For the text-containing cell, return its midpoint in [X, Y] coordinate format. 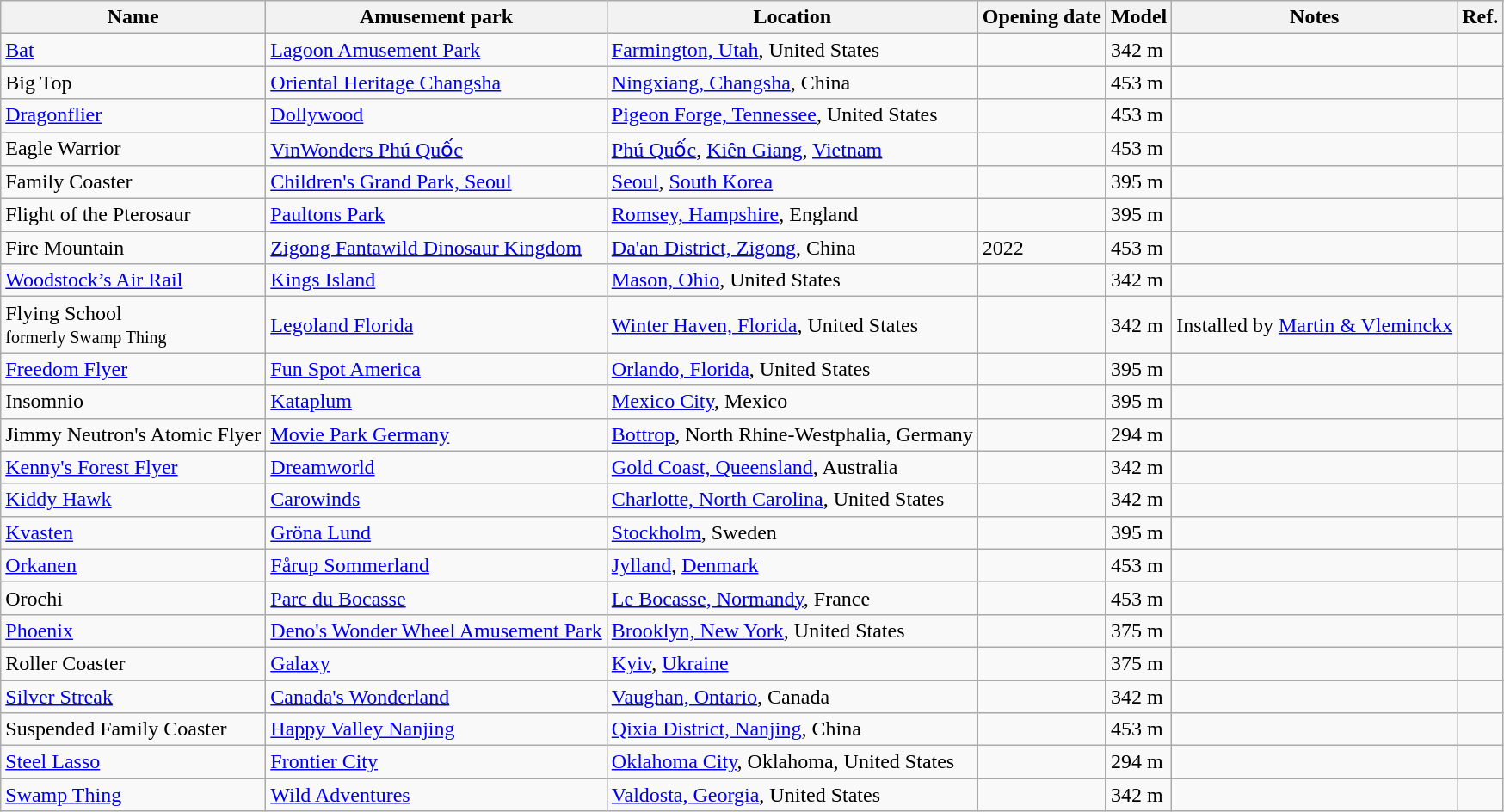
Stockholm, Sweden [792, 532]
Location [792, 17]
Seoul, South Korea [792, 182]
Oriental Heritage Changsha [436, 83]
Installed by Martin & Vleminckx [1315, 325]
Flying Schoolformerly Swamp Thing [133, 325]
Notes [1315, 17]
Zigong Fantawild Dinosaur Kingdom [436, 248]
Deno's Wonder Wheel Amusement Park [436, 631]
Big Top [133, 83]
Dragonflier [133, 115]
Suspended Family Coaster [133, 729]
Kataplum [436, 402]
Kiddy Hawk [133, 500]
Orochi [133, 598]
Eagle Warrior [133, 149]
Name [133, 17]
Winter Haven, Florida, United States [792, 325]
Phoenix [133, 631]
Brooklyn, New York, United States [792, 631]
Paultons Park [436, 215]
Dreamworld [436, 467]
Romsey, Hampshire, England [792, 215]
Charlotte, North Carolina, United States [792, 500]
Phú Quốc, Kiên Giang, Vietnam [792, 149]
Canada's Wonderland [436, 696]
Gold Coast, Queensland, Australia [792, 467]
Family Coaster [133, 182]
Model [1138, 17]
Amusement park [436, 17]
Frontier City [436, 762]
Legoland Florida [436, 325]
Kvasten [133, 532]
Jimmy Neutron's Atomic Flyer [133, 434]
Ningxiang, Changsha, China [792, 83]
Galaxy [436, 663]
Kyiv, Ukraine [792, 663]
Farmington, Utah, United States [792, 50]
Le Bocasse, Normandy, France [792, 598]
Dollywood [436, 115]
Fun Spot America [436, 369]
2022 [1041, 248]
Flight of the Pterosaur [133, 215]
VinWonders Phú Quốc [436, 149]
Wild Adventures [436, 795]
Movie Park Germany [436, 434]
Carowinds [436, 500]
Valdosta, Georgia, United States [792, 795]
Silver Streak [133, 696]
Mexico City, Mexico [792, 402]
Bottrop, North Rhine-Westphalia, Germany [792, 434]
Fårup Sommerland [436, 565]
Kings Island [436, 280]
Parc du Bocasse [436, 598]
Ref. [1480, 17]
Mason, Ohio, United States [792, 280]
Orlando, Florida, United States [792, 369]
Da'an District, Zigong, China [792, 248]
Qixia District, Nanjing, China [792, 729]
Steel Lasso [133, 762]
Fire Mountain [133, 248]
Swamp Thing [133, 795]
Roller Coaster [133, 663]
Lagoon Amusement Park [436, 50]
Freedom Flyer [133, 369]
Jylland, Denmark [792, 565]
Insomnio [133, 402]
Gröna Lund [436, 532]
Kenny's Forest Flyer [133, 467]
Woodstock’s Air Rail [133, 280]
Happy Valley Nanjing [436, 729]
Opening date [1041, 17]
Vaughan, Ontario, Canada [792, 696]
Children's Grand Park, Seoul [436, 182]
Pigeon Forge, Tennessee, United States [792, 115]
Orkanen [133, 565]
Bat [133, 50]
Oklahoma City, Oklahoma, United States [792, 762]
